Find where the given text appears and provide that cell's center as (X, Y) coordinate. 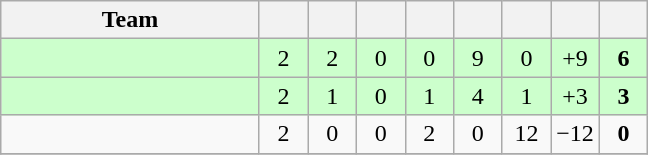
3 (624, 96)
−12 (576, 134)
6 (624, 58)
+3 (576, 96)
Team (130, 20)
9 (478, 58)
+9 (576, 58)
12 (526, 134)
4 (478, 96)
